Detect which cell encompasses the target text, then output its [x, y] center coordinate. 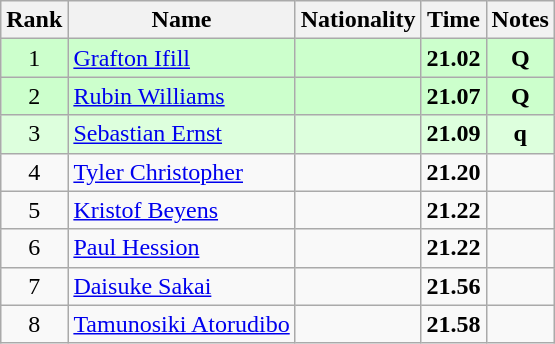
7 [34, 286]
5 [34, 210]
Name [182, 20]
2 [34, 96]
Paul Hession [182, 248]
Time [454, 20]
Daisuke Sakai [182, 286]
Rank [34, 20]
Tamunosiki Atorudibo [182, 324]
q [520, 134]
21.58 [454, 324]
6 [34, 248]
4 [34, 172]
21.20 [454, 172]
Tyler Christopher [182, 172]
1 [34, 58]
Grafton Ifill [182, 58]
Nationality [358, 20]
21.09 [454, 134]
Rubin Williams [182, 96]
Kristof Beyens [182, 210]
Notes [520, 20]
3 [34, 134]
21.07 [454, 96]
21.56 [454, 286]
Sebastian Ernst [182, 134]
8 [34, 324]
21.02 [454, 58]
